Detect which cell encompasses the target text, then output its (X, Y) center coordinate. 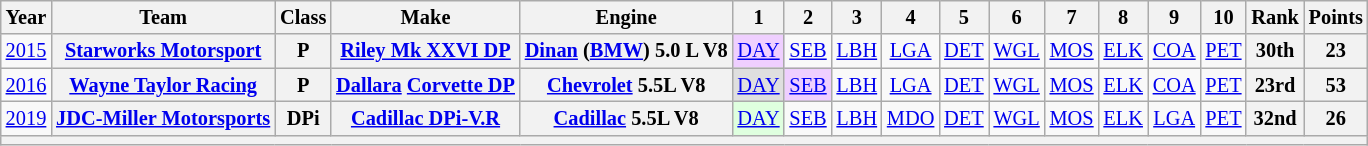
Dinan (BMW) 5.0 L V8 (626, 51)
Cadillac DPi-V.R (426, 118)
Engine (626, 17)
Chevrolet 5.5L V8 (626, 85)
Points (1336, 17)
Class (303, 17)
Year (26, 17)
2016 (26, 85)
DPi (303, 118)
3 (857, 17)
1 (759, 17)
Team (163, 17)
23rd (1274, 85)
Dallara Corvette DP (426, 85)
MDO (910, 118)
2 (808, 17)
Cadillac 5.5L V8 (626, 118)
7 (1072, 17)
6 (1017, 17)
4 (910, 17)
5 (964, 17)
23 (1336, 51)
2019 (26, 118)
Make (426, 17)
26 (1336, 118)
53 (1336, 85)
Wayne Taylor Racing (163, 85)
30th (1274, 51)
JDC-Miller Motorsports (163, 118)
32nd (1274, 118)
8 (1122, 17)
Starworks Motorsport (163, 51)
2015 (26, 51)
10 (1224, 17)
Rank (1274, 17)
Riley Mk XXVI DP (426, 51)
9 (1174, 17)
